Capture the cell that displays the provided text and extract its (x, y) central coordinate. 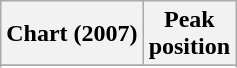
Peakposition (189, 34)
Chart (2007) (72, 34)
